Capture the cell that displays the provided text and extract its [X, Y] central coordinate. 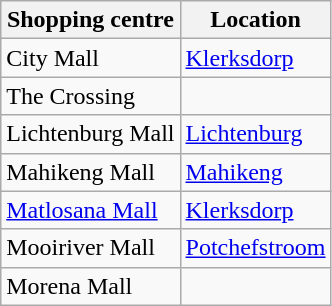
Matlosana Mall [90, 210]
Lichtenburg [256, 134]
Potchefstroom [256, 248]
Mooiriver Mall [90, 248]
The Crossing [90, 96]
Mahikeng [256, 172]
Mahikeng Mall [90, 172]
City Mall [90, 58]
Morena Mall [90, 286]
Shopping centre [90, 20]
Location [256, 20]
Lichtenburg Mall [90, 134]
